Provide the (X, Y) coordinate of the cell's center where the given text is located.  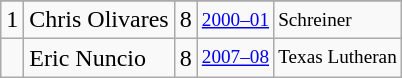
2000–01 (235, 20)
1 (12, 20)
Eric Nuncio (99, 58)
Texas Lutheran (338, 58)
2007–08 (235, 58)
Chris Olivares (99, 20)
Schreiner (338, 20)
